Provide the (X, Y) coordinate of the cell's center where the given text is located.  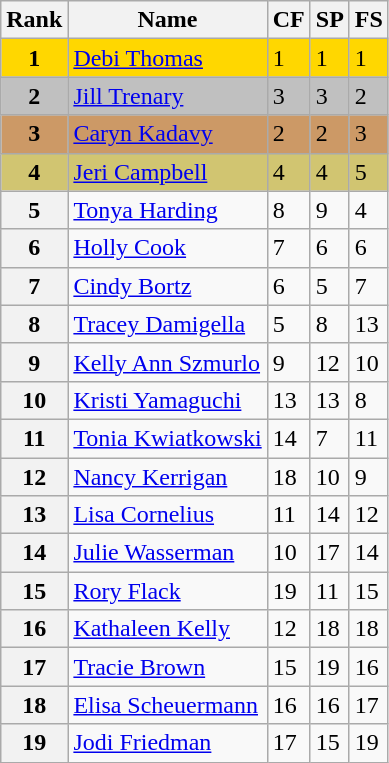
Tonya Harding (168, 210)
Jodi Friedman (168, 743)
Jill Trenary (168, 96)
Kelly Ann Szmurlo (168, 362)
Cindy Bortz (168, 286)
Holly Cook (168, 248)
Tonia Kwiatkowski (168, 438)
Elisa Scheuermann (168, 705)
Tracey Damigella (168, 324)
CF (288, 20)
Kathaleen Kelly (168, 629)
FS (368, 20)
Debi Thomas (168, 58)
Lisa Cornelius (168, 515)
Rory Flack (168, 591)
Name (168, 20)
Rank (34, 20)
Tracie Brown (168, 667)
Julie Wasserman (168, 553)
Jeri Campbell (168, 172)
SP (330, 20)
Nancy Kerrigan (168, 477)
Caryn Kadavy (168, 134)
Kristi Yamaguchi (168, 400)
